Scan for the cell matching the given text and deliver its (x, y) coordinate at center. 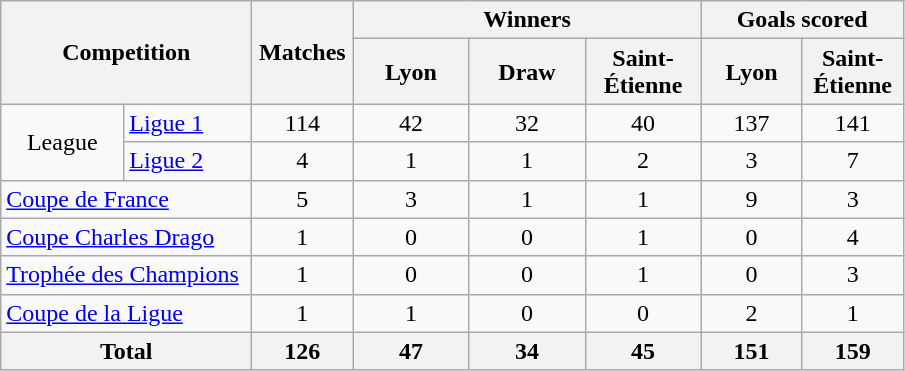
151 (752, 351)
137 (752, 123)
42 (411, 123)
Matches (302, 52)
Coupe Charles Drago (126, 237)
126 (302, 351)
League (62, 142)
Coupe de la Ligue (126, 313)
Trophée des Champions (126, 275)
45 (643, 351)
5 (302, 199)
7 (852, 161)
9 (752, 199)
Coupe de France (126, 199)
47 (411, 351)
141 (852, 123)
32 (527, 123)
40 (643, 123)
34 (527, 351)
Ligue 2 (188, 161)
Goals scored (802, 20)
Draw (527, 72)
114 (302, 123)
Winners (527, 20)
Total (126, 351)
159 (852, 351)
Competition (126, 52)
Ligue 1 (188, 123)
